Return (x, y) of the center of cell containing provided text 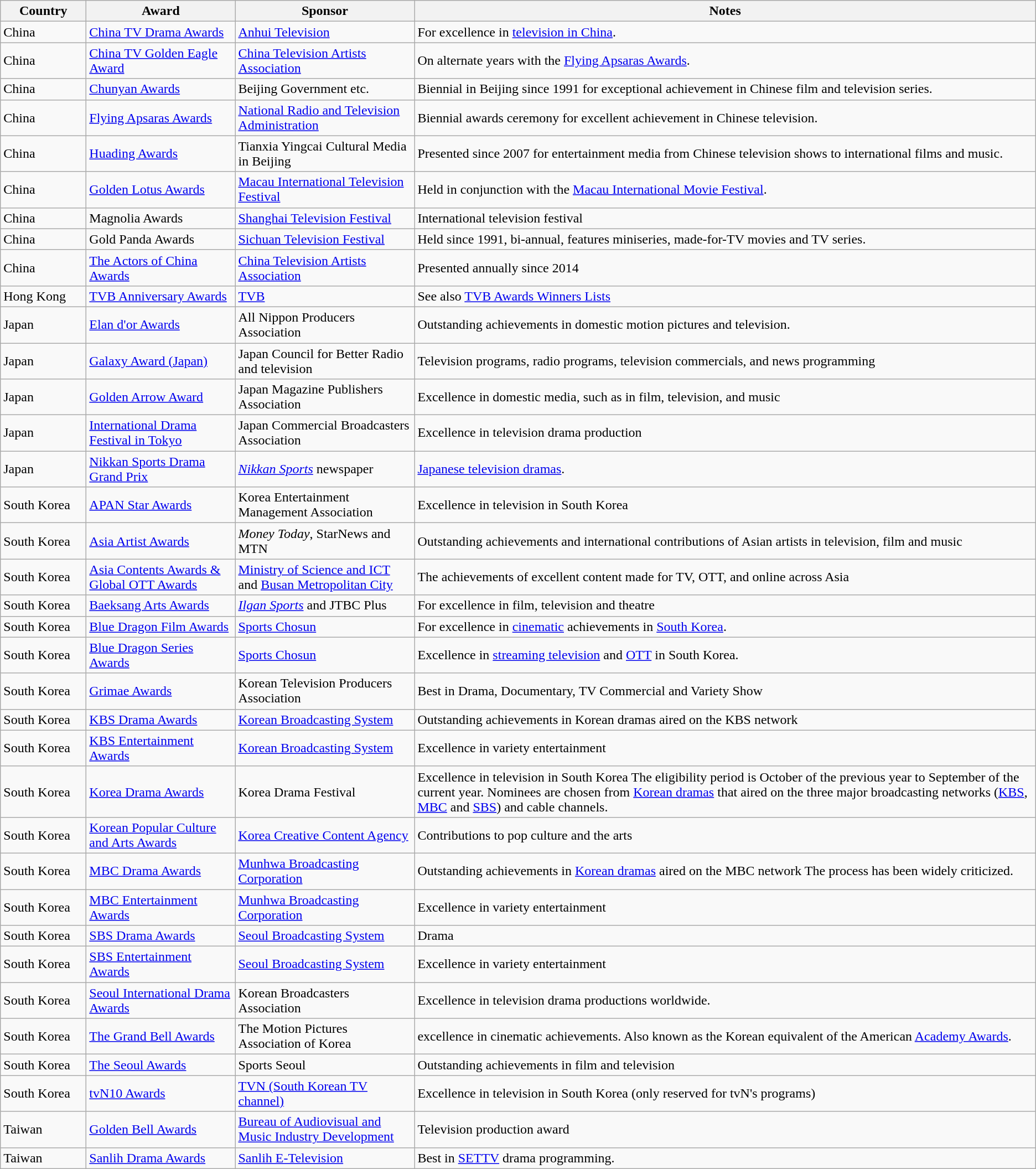
Baeksang Arts Awards (160, 606)
Excellence in television drama productions worldwide. (725, 1001)
Contributions to pop culture and the arts (725, 835)
Nikkan Sports newspaper (325, 469)
Japanese television dramas. (725, 469)
Best in SETTV drama programming. (725, 1158)
China TV Golden Eagle Award (160, 61)
Korea Drama Awards (160, 792)
Blue Dragon Film Awards (160, 627)
The achievements of excellent content made for TV, OTT, and online across Asia (725, 577)
Outstanding achievements in Korean dramas aired on the MBC network The process has been widely criticized. (725, 871)
TVB (325, 296)
Country (43, 11)
Drama (725, 936)
Sponsor (325, 11)
International Drama Festival in Tokyo (160, 433)
Television programs, radio programs, television commercials, and news programming (725, 361)
Tianxia Yingcai Cultural Media in Beijing (325, 154)
Beijing Government etc. (325, 89)
Galaxy Award (Japan) (160, 361)
On alternate years with the Flying Apsaras Awards. (725, 61)
Excellence in television in South Korea (only reserved for tvN's programs) (725, 1094)
The Motion Pictures Association of Korea (325, 1036)
Macau International Television Festival (325, 189)
International television festival (725, 218)
Magnolia Awards (160, 218)
Outstanding achievements in film and television (725, 1065)
MBC Entertainment Awards (160, 907)
KBS Entertainment Awards (160, 748)
Korea Entertainment Management Association (325, 505)
SBS Drama Awards (160, 936)
Outstanding achievements in Korean dramas aired on the KBS network (725, 720)
Sichuan Television Festival (325, 239)
Golden Lotus Awards (160, 189)
TVN (South Korean TV channel) (325, 1094)
Outstanding achievements in domestic motion pictures and television. (725, 324)
Award (160, 11)
APAN Star Awards (160, 505)
The Actors of China Awards (160, 268)
Flying Apsaras Awards (160, 117)
National Radio and Television Administration (325, 117)
Korea Drama Festival (325, 792)
Sanlih Drama Awards (160, 1158)
Japan Magazine Publishers Association (325, 397)
Held since 1991, bi-annual, features miniseries, made-for-TV movies and TV series. (725, 239)
All Nippon Producers Association (325, 324)
Notes (725, 11)
Asia Contents Awards & Global OTT Awards (160, 577)
For excellence in television in China. (725, 32)
Asia Artist Awards (160, 541)
Korean Popular Culture and Arts Awards (160, 835)
China TV Drama Awards (160, 32)
Anhui Television (325, 32)
Best in Drama, Documentary, TV Commercial and Variety Show (725, 691)
Seoul International Drama Awards (160, 1001)
Shanghai Television Festival (325, 218)
For excellence in cinematic achievements in South Korea. (725, 627)
Outstanding achievements and international contributions of Asian artists in television, film and music (725, 541)
Golden Arrow Award (160, 397)
tvN10 Awards (160, 1094)
Held in conjunction with the Macau International Movie Festival. (725, 189)
Elan d'or Awards (160, 324)
Japan Commercial Broadcasters Association (325, 433)
Television production award (725, 1129)
For excellence in film, television and theatre (725, 606)
TVB Anniversary Awards (160, 296)
Golden Bell Awards (160, 1129)
See also TVB Awards Winners Lists (725, 296)
excellence in cinematic achievements. Also known as the Korean equivalent of the American Academy Awards. (725, 1036)
Money Today, StarNews and MTN (325, 541)
Grimae Awards (160, 691)
Korean Television Producers Association (325, 691)
MBC Drama Awards (160, 871)
Ilgan Sports and JTBC Plus (325, 606)
Korean Broadcasters Association (325, 1001)
Biennial awards ceremony for excellent achievement in Chinese television. (725, 117)
Nikkan Sports Drama Grand Prix (160, 469)
Sports Seoul (325, 1065)
Hong Kong (43, 296)
Ministry of Science and ICT and Busan Metropolitan City (325, 577)
Chunyan Awards (160, 89)
Excellence in domestic media, such as in film, television, and music (725, 397)
Excellence in streaming television and OTT in South Korea. (725, 655)
SBS Entertainment Awards (160, 964)
Korea Creative Content Agency (325, 835)
Sanlih E-Television (325, 1158)
Presented since 2007 for entertainment media from Chinese television shows to international films and music. (725, 154)
Presented annually since 2014 (725, 268)
Excellence in television in South Korea (725, 505)
Bureau of Audiovisual and Music Industry Development (325, 1129)
Gold Panda Awards (160, 239)
Biennial in Beijing since 1991 for exceptional achievement in Chinese film and television series. (725, 89)
KBS Drama Awards (160, 720)
Blue Dragon Series Awards (160, 655)
The Seoul Awards (160, 1065)
Huading Awards (160, 154)
The Grand Bell Awards (160, 1036)
Japan Council for Better Radio and television (325, 361)
Excellence in television drama production (725, 433)
